From the cell containing the given text, extract its center point as (X, Y) coordinate. 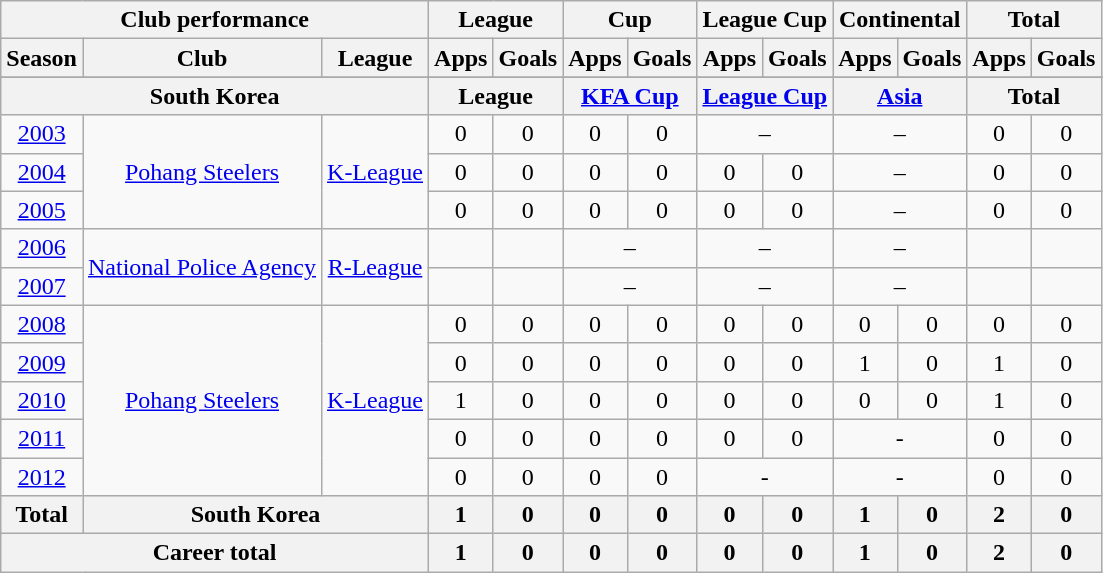
Club performance (215, 20)
Career total (215, 553)
KFA Cup (630, 96)
Season (42, 58)
2011 (42, 438)
R-League (376, 267)
2008 (42, 324)
Cup (630, 20)
2007 (42, 286)
2004 (42, 172)
Asia (900, 96)
Club (202, 58)
2009 (42, 362)
National Police Agency (202, 267)
2003 (42, 134)
2005 (42, 210)
2010 (42, 400)
2012 (42, 477)
2006 (42, 248)
Continental (900, 20)
